Pinpoint the cell where the given text exists, returning its [x, y] midpoint coordinate. 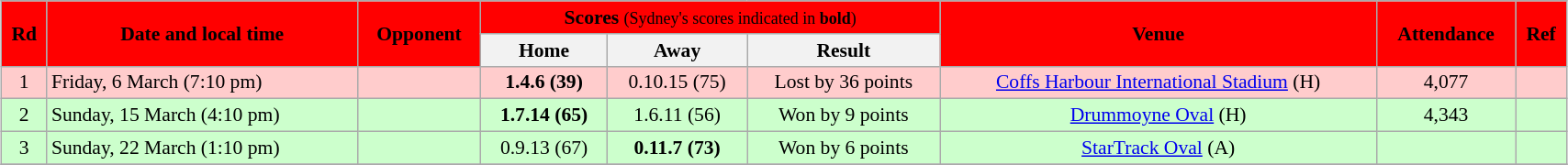
4,343 [1445, 115]
Result [844, 50]
0.10.15 (75) [678, 82]
1.6.11 (56) [678, 115]
Venue [1159, 33]
0.9.13 (67) [544, 148]
Ref [1541, 33]
2 [24, 115]
Opponent [419, 33]
Rd [24, 33]
1 [24, 82]
1.4.6 (39) [544, 82]
Attendance [1445, 33]
Home [544, 50]
Away [678, 50]
Drummoyne Oval (H) [1159, 115]
Scores (Sydney's scores indicated in bold) [711, 17]
StarTrack Oval (A) [1159, 148]
Coffs Harbour International Stadium (H) [1159, 82]
Won by 9 points [844, 115]
0.11.7 (73) [678, 148]
Date and local time [202, 33]
Sunday, 15 March (4:10 pm) [202, 115]
1.7.14 (65) [544, 115]
Won by 6 points [844, 148]
Sunday, 22 March (1:10 pm) [202, 148]
Friday, 6 March (7:10 pm) [202, 82]
3 [24, 148]
4,077 [1445, 82]
Lost by 36 points [844, 82]
